Output the (x, y) coordinate of the center of the cell containing the given text.  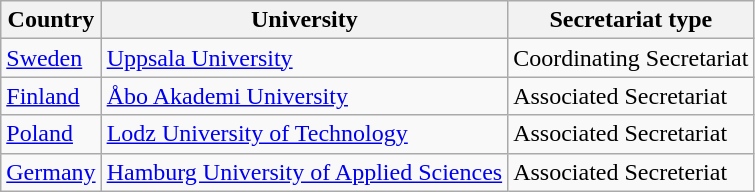
Country (51, 20)
Finland (51, 96)
Secretariat type (631, 20)
Uppsala University (304, 58)
Poland (51, 134)
Coordinating Secretariat (631, 58)
Hamburg University of Applied Sciences (304, 172)
Sweden (51, 58)
Lodz University of Technology (304, 134)
Åbo Akademi University (304, 96)
University (304, 20)
Associated Secreteriat (631, 172)
Germany (51, 172)
